Extract the [x, y] coordinate from the center of the cell holding the provided text.  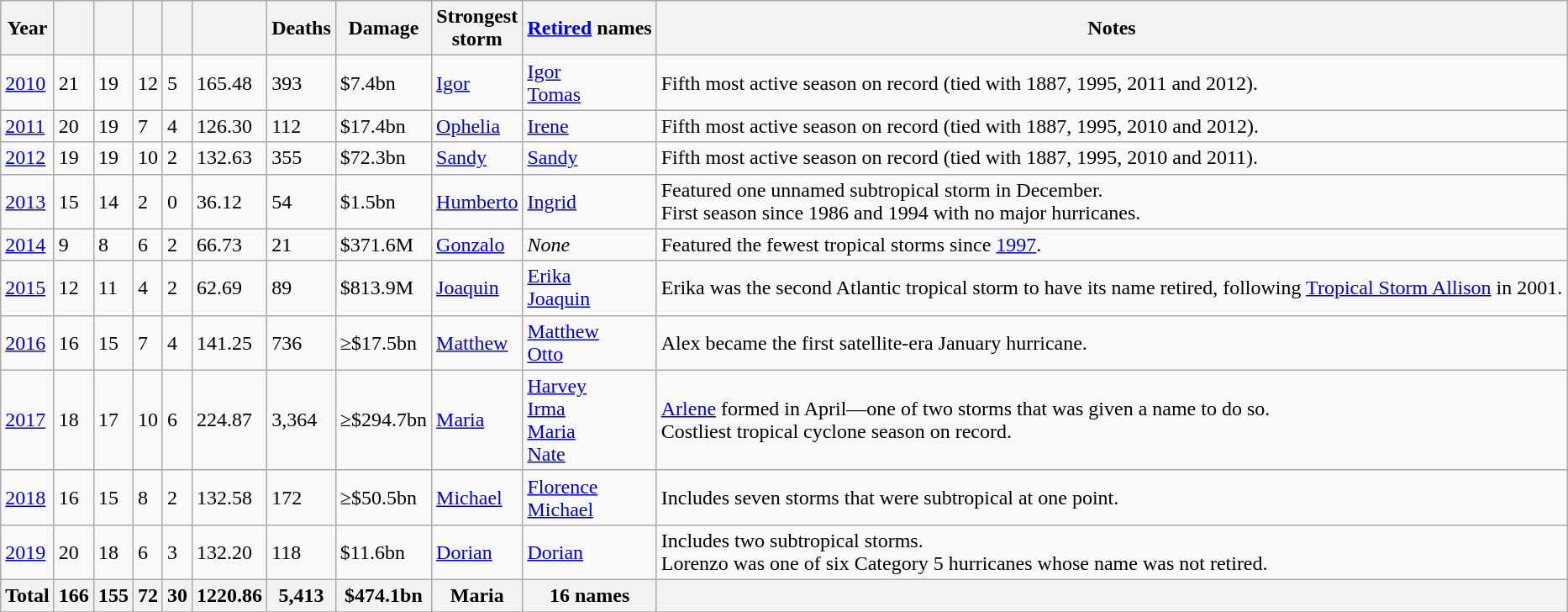
72 [148, 595]
30 [176, 595]
$72.3bn [383, 158]
Erika was the second Atlantic tropical storm to have its name retired, following Tropical Storm Allison in 2001. [1112, 288]
2017 [28, 420]
166 [74, 595]
$813.9M [383, 288]
Harvey Irma Maria Nate [590, 420]
Matthew Otto [590, 343]
Gonzalo [477, 245]
Fifth most active season on record (tied with 1887, 1995, 2010 and 2012). [1112, 126]
17 [113, 420]
2014 [28, 245]
2016 [28, 343]
Igor Tomas [590, 82]
0 [176, 202]
126.30 [230, 126]
Matthew [477, 343]
Damage [383, 29]
Deaths [302, 29]
2011 [28, 126]
None [590, 245]
3 [176, 551]
≥$294.7bn [383, 420]
2010 [28, 82]
Retired names [590, 29]
Includes two subtropical storms.Lorenzo was one of six Category 5 hurricanes whose name was not retired. [1112, 551]
$474.1bn [383, 595]
165.48 [230, 82]
393 [302, 82]
Arlene formed in April—one of two storms that was given a name to do so.Costliest tropical cyclone season on record. [1112, 420]
62.69 [230, 288]
$17.4bn [383, 126]
≥$50.5bn [383, 498]
Year [28, 29]
Irene [590, 126]
Strongeststorm [477, 29]
36.12 [230, 202]
Includes seven storms that were subtropical at one point. [1112, 498]
Featured the fewest tropical storms since 1997. [1112, 245]
$11.6bn [383, 551]
11 [113, 288]
2019 [28, 551]
Humberto [477, 202]
118 [302, 551]
$371.6M [383, 245]
1220.86 [230, 595]
66.73 [230, 245]
2013 [28, 202]
5,413 [302, 595]
Alex became the first satellite-era January hurricane. [1112, 343]
Florence Michael [590, 498]
Total [28, 595]
3,364 [302, 420]
5 [176, 82]
132.63 [230, 158]
2018 [28, 498]
355 [302, 158]
Notes [1112, 29]
224.87 [230, 420]
≥$17.5bn [383, 343]
89 [302, 288]
155 [113, 595]
2012 [28, 158]
132.20 [230, 551]
112 [302, 126]
9 [74, 245]
54 [302, 202]
141.25 [230, 343]
2015 [28, 288]
Igor [477, 82]
132.58 [230, 498]
736 [302, 343]
Fifth most active season on record (tied with 1887, 1995, 2010 and 2011). [1112, 158]
Erika Joaquin [590, 288]
Featured one unnamed subtropical storm in December.First season since 1986 and 1994 with no major hurricanes. [1112, 202]
$1.5bn [383, 202]
14 [113, 202]
Michael [477, 498]
172 [302, 498]
Fifth most active season on record (tied with 1887, 1995, 2011 and 2012). [1112, 82]
Ophelia [477, 126]
Ingrid [590, 202]
16 names [590, 595]
$7.4bn [383, 82]
Joaquin [477, 288]
